Pinpoint the cell where the given text exists, returning its (x, y) midpoint coordinate. 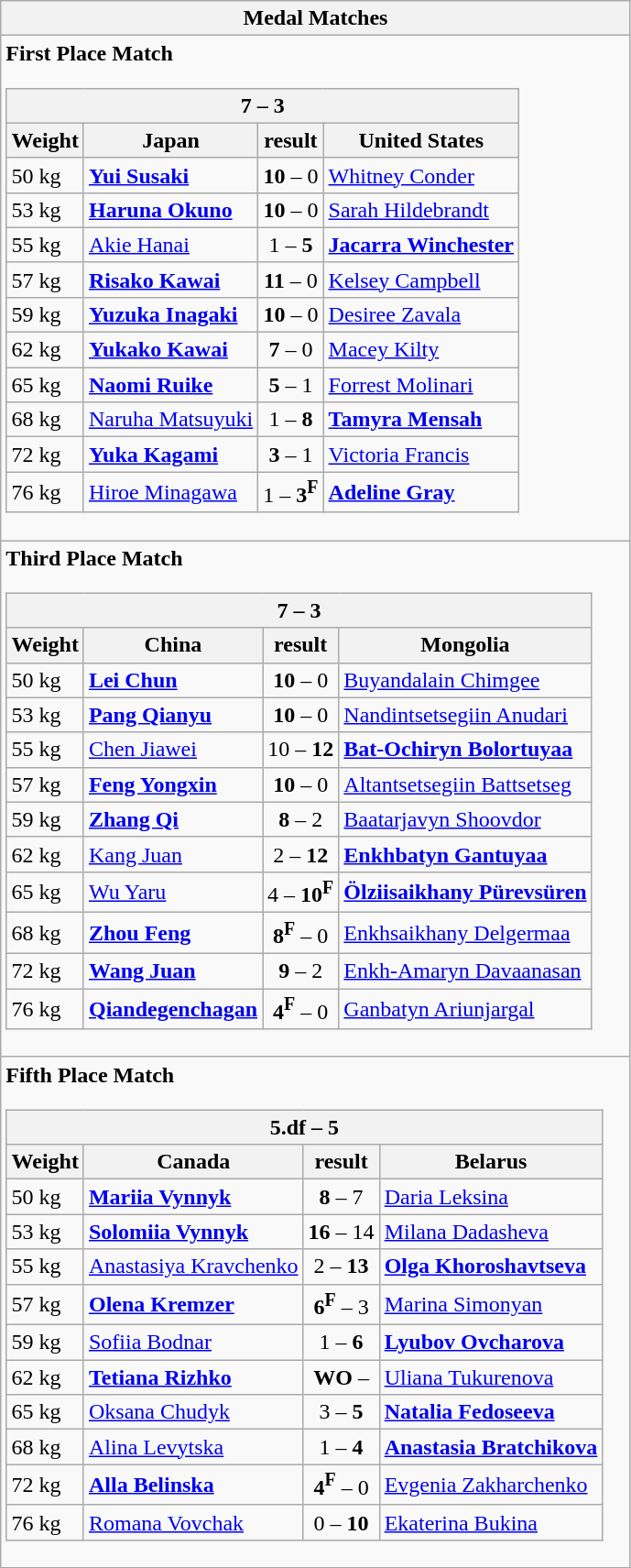
Enkh-Amaryn Davaanasan (465, 971)
Altantsetsegiin Battsetseg (465, 784)
8 – 2 (300, 819)
4 – 10F (300, 893)
Sofiia Bodnar (193, 1343)
1 – 8 (291, 420)
16 – 14 (341, 1232)
Hiroe Minagawa (170, 493)
Marina Simonyan (491, 1305)
Uliana Tukurenova (491, 1377)
0 – 10 (341, 1522)
Whitney Conder (421, 175)
Alla Belinska (193, 1485)
Pang Qianyu (172, 715)
Jacarra Winchester (421, 245)
6F – 3 (341, 1305)
Kelsey Campbell (421, 280)
Wang Juan (172, 971)
8F – 0 (300, 933)
Tetiana Rizhko (193, 1377)
Bat-Ochiryn Bolortuyaa (465, 750)
Belarus (491, 1162)
Ölziisaikhany Pürevsüren (465, 893)
Solomiia Vynnyk (193, 1232)
Nandintsetsegiin Anudari (465, 715)
United States (421, 140)
Daria Leksina (491, 1197)
2 – 13 (341, 1266)
Mariia Vynnyk (193, 1197)
Enkhbatyn Gantuyaa (465, 854)
Victoria Francis (421, 455)
Adeline Gray (421, 493)
Haruna Okuno (170, 210)
Olena Kremzer (193, 1305)
Enkhsaikhany Delgermaa (465, 933)
Milana Dadasheva (491, 1232)
Anastasia Bratchikova (491, 1447)
Zhou Feng (172, 933)
Mongolia (465, 645)
Wu Yaru (172, 893)
Anastasiya Kravchenko (193, 1266)
1 – 5 (291, 245)
Yuzuka Inagaki (170, 314)
1 – 4 (341, 1447)
Forrest Molinari (421, 385)
Yukako Kawai (170, 350)
Oksana Chudyk (193, 1412)
Buyandalain Chimgee (465, 680)
10 – 12 (300, 750)
WO – (341, 1377)
9 – 2 (300, 971)
Lyubov Ovcharova (491, 1343)
Zhang Qi (172, 819)
Canada (193, 1162)
Evgenia Zakharchenko (491, 1485)
Tamyra Mensah (421, 420)
Romana Vovchak (193, 1522)
Desiree Zavala (421, 314)
1 – 3F (291, 493)
3 – 1 (291, 455)
Japan (170, 140)
Qiandegenchagan (172, 1010)
Olga Khoroshavtseva (491, 1266)
Macey Kilty (421, 350)
Risako Kawai (170, 280)
7 – 0 (291, 350)
Sarah Hildebrandt (421, 210)
Natalia Fedoseeva (491, 1412)
Lei Chun (172, 680)
2 – 12 (300, 854)
Yuka Kagami (170, 455)
Naomi Ruike (170, 385)
China (172, 645)
Naruha Matsuyuki (170, 420)
Chen Jiawei (172, 750)
5.df – 5 (304, 1127)
1 – 6 (341, 1343)
3 – 5 (341, 1412)
Ganbatyn Ariunjargal (465, 1010)
Ekaterina Bukina (491, 1522)
Akie Hanai (170, 245)
Feng Yongxin (172, 784)
Baatarjavyn Shoovdor (465, 819)
11 – 0 (291, 280)
Medal Matches (315, 18)
5 – 1 (291, 385)
Yui Susaki (170, 175)
Kang Juan (172, 854)
8 – 7 (341, 1197)
Alina Levytska (193, 1447)
